Extract the (X, Y) coordinate from the center of the cell holding the provided text.  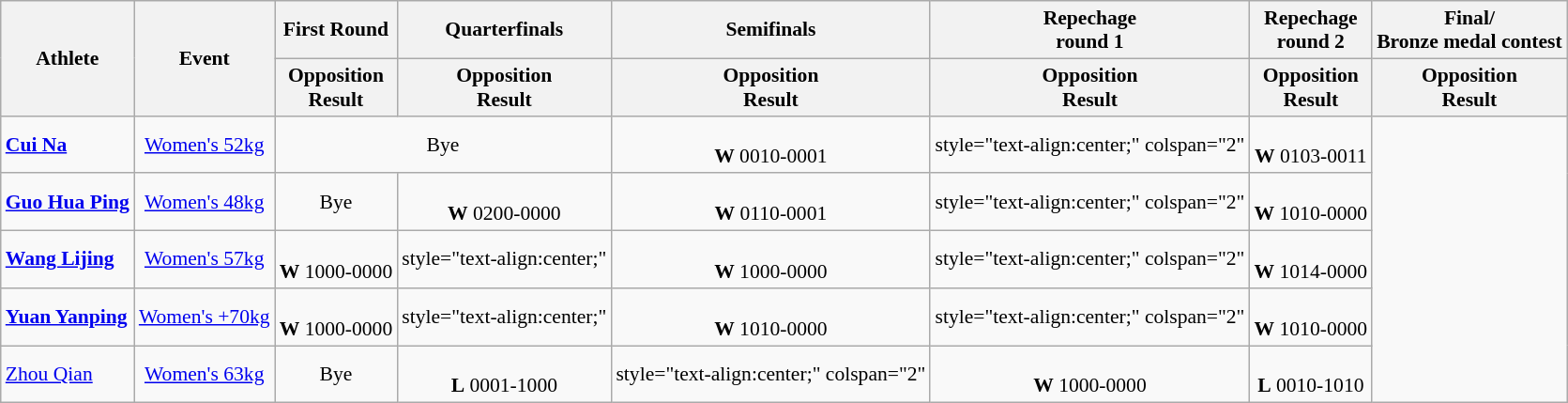
Cui Na (68, 145)
Guo Hua Ping (68, 203)
W 1014-0000 (1310, 259)
Semifinals (770, 30)
Women's +70kg (205, 318)
Zhou Qian (68, 374)
Women's 57kg (205, 259)
Women's 48kg (205, 203)
Repechage round 2 (1310, 30)
Athlete (68, 58)
Yuan Yanping (68, 318)
Wang Lijing (68, 259)
W 0103-0011 (1310, 145)
L 0010-1010 (1310, 374)
W 0200-0000 (504, 203)
Quarterfinals (504, 30)
Women's 63kg (205, 374)
Women's 52kg (205, 145)
Final/Bronze medal contest (1469, 30)
L 0001-1000 (504, 374)
W 0010-0001 (770, 145)
Repechage round 1 (1089, 30)
W 0110-0001 (770, 203)
Event (205, 58)
First Round (336, 30)
